Locate the cell with the specified text and output its [x, y] center coordinate. 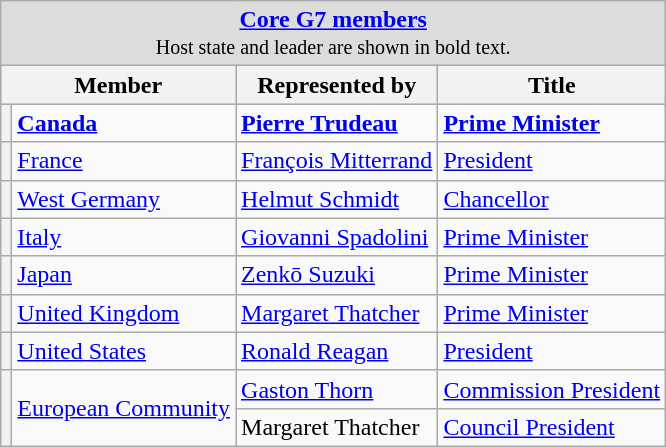
United Kingdom [124, 313]
Member [118, 85]
Chancellor [552, 199]
Represented by [337, 85]
Canada [124, 123]
Japan [124, 275]
Council President [552, 427]
Helmut Schmidt [337, 199]
West Germany [124, 199]
United States [124, 351]
Commission President [552, 389]
Italy [124, 237]
Title [552, 85]
Gaston Thorn [337, 389]
Giovanni Spadolini [337, 237]
European Community [124, 408]
France [124, 161]
Core G7 membersHost state and leader are shown in bold text. [334, 34]
Zenkō Suzuki [337, 275]
Pierre Trudeau [337, 123]
François Mitterrand [337, 161]
Ronald Reagan [337, 351]
